Identify which cell holds the provided text, then report its (x, y) central coordinate. 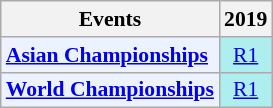
Events (110, 19)
2019 (246, 19)
Asian Championships (110, 55)
World Championships (110, 90)
